For the text-containing cell, return its midpoint in (x, y) coordinate format. 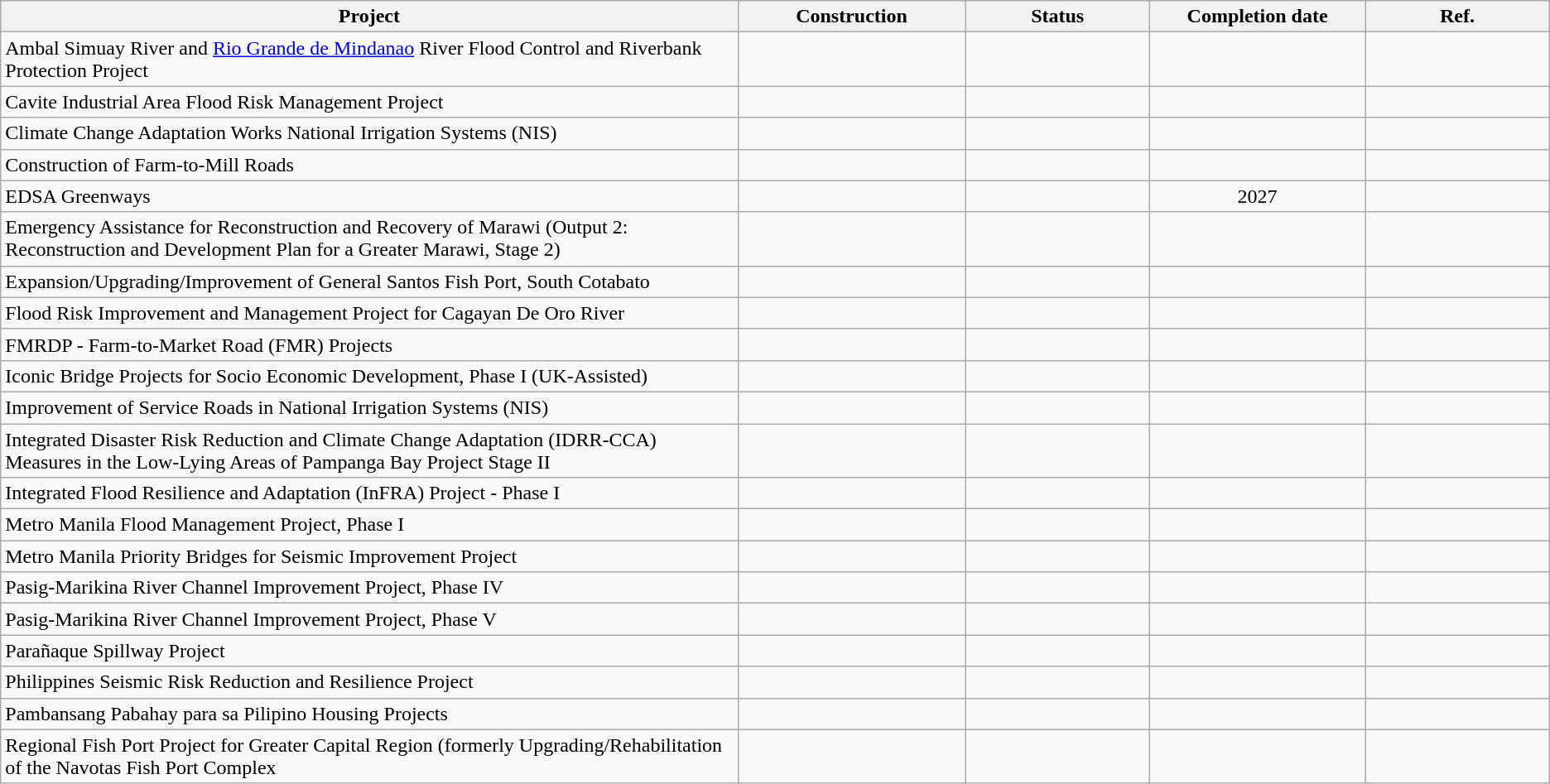
Integrated Disaster Risk Reduction and Climate Change Adaptation (IDRR-CCA) Measures in the Low-Lying Areas of Pampanga Bay Project Stage II (369, 450)
Integrated Flood Resilience and Adaptation (InFRA) Project - Phase I (369, 493)
Pambansang Pabahay para sa Pilipino Housing Projects (369, 714)
Ref. (1457, 17)
Pasig-Marikina River Channel Improvement Project, Phase IV (369, 588)
Iconic Bridge Projects for Socio Economic Development, Phase I (UK-Assisted) (369, 376)
Pasig-Marikina River Channel Improvement Project, Phase V (369, 619)
Philippines Seismic Risk Reduction and Resilience Project (369, 682)
Status (1058, 17)
Expansion/Upgrading/Improvement of General Santos Fish Port, South Cotabato (369, 281)
Construction of Farm-to-Mill Roads (369, 165)
Climate Change Adaptation Works National Irrigation Systems (NIS) (369, 133)
Improvement of Service Roads in National Irrigation Systems (NIS) (369, 407)
Cavite Industrial Area Flood Risk Management Project (369, 102)
Parañaque Spillway Project (369, 651)
Construction (851, 17)
2027 (1258, 196)
EDSA Greenways (369, 196)
Metro Manila Flood Management Project, Phase I (369, 525)
FMRDP - Farm-to-Market Road (FMR) Projects (369, 344)
Flood Risk Improvement and Management Project for Cagayan De Oro River (369, 313)
Project (369, 17)
Regional Fish Port Project for Greater Capital Region (formerly Upgrading/Rehabilitation of the Navotas Fish Port Complex (369, 757)
Ambal Simuay River and Rio Grande de Mindanao River Flood Control and Riverbank Protection Project (369, 60)
Emergency Assistance for Reconstruction and Recovery of Marawi (Output 2: Reconstruction and Development Plan for a Greater Marawi, Stage 2) (369, 238)
Completion date (1258, 17)
Metro Manila Priority Bridges for Seismic Improvement Project (369, 556)
